Provide the (x, y) coordinate of the cell's center where the given text is located.  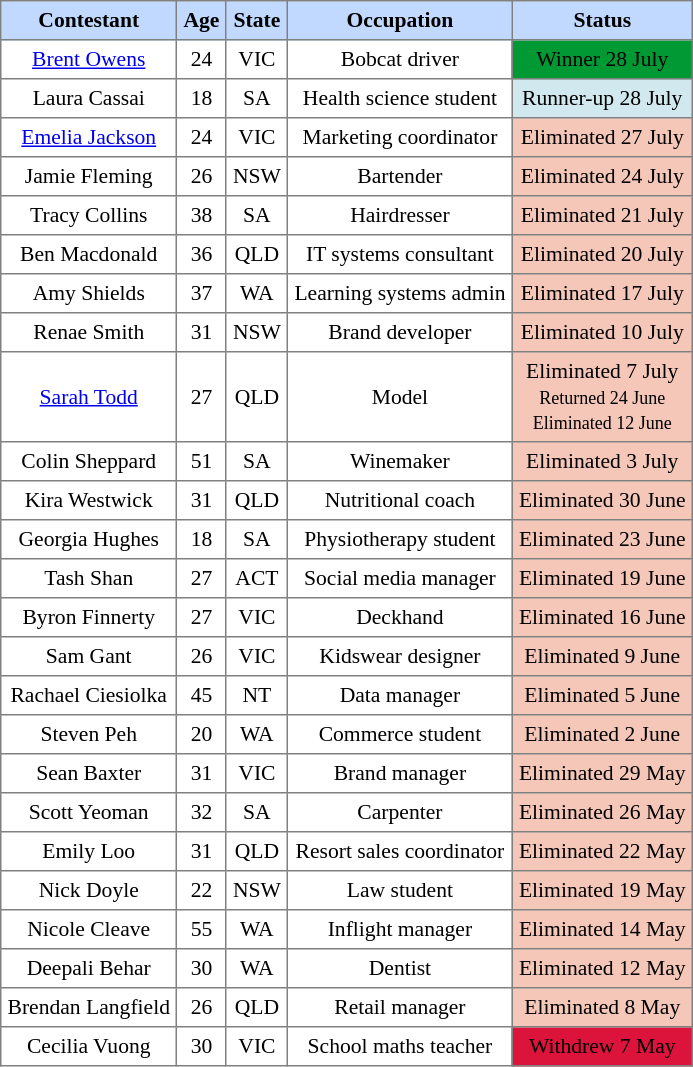
Occupation (400, 20)
Eliminated 14 May (602, 930)
Age (202, 20)
51 (202, 462)
Eliminated 17 July (602, 294)
ACT (256, 578)
Data manager (400, 696)
Status (602, 20)
Winner 28 July (602, 60)
Brendan Langfield (89, 1008)
Eliminated 24 July (602, 176)
Nicole Cleave (89, 930)
Learning systems admin (400, 294)
Eliminated 27 July (602, 138)
Brand manager (400, 774)
Amy Shields (89, 294)
Health science student (400, 98)
37 (202, 294)
Brand developer (400, 332)
Social media manager (400, 578)
Rachael Ciesiolka (89, 696)
Model (400, 397)
22 (202, 890)
Retail manager (400, 1008)
Eliminated 22 May (602, 852)
Eliminated 12 May (602, 968)
Byron Finnerty (89, 618)
Deepali Behar (89, 968)
Eliminated 21 July (602, 216)
IT systems consultant (400, 254)
38 (202, 216)
Emily Loo (89, 852)
Eliminated 16 June (602, 618)
NT (256, 696)
Sean Baxter (89, 774)
32 (202, 812)
Cecilia Vuong (89, 1046)
Bartender (400, 176)
Inflight manager (400, 930)
Carpenter (400, 812)
Winemaker (400, 462)
Law student (400, 890)
Eliminated 2 June (602, 734)
Ben Macdonald (89, 254)
Marketing coordinator (400, 138)
Renae Smith (89, 332)
Eliminated 10 July (602, 332)
Eliminated 30 June (602, 500)
45 (202, 696)
Nick Doyle (89, 890)
Emelia Jackson (89, 138)
Eliminated 29 May (602, 774)
Sam Gant (89, 656)
Contestant (89, 20)
Eliminated 9 June (602, 656)
Colin Sheppard (89, 462)
Eliminated 23 June (602, 540)
20 (202, 734)
School maths teacher (400, 1046)
Bobcat driver (400, 60)
Deckhand (400, 618)
Eliminated 19 June (602, 578)
Jamie Fleming (89, 176)
Scott Yeoman (89, 812)
State (256, 20)
Kidswear designer (400, 656)
Dentist (400, 968)
36 (202, 254)
Hairdresser (400, 216)
Brent Owens (89, 60)
Eliminated 3 July (602, 462)
Resort sales coordinator (400, 852)
Eliminated 20 July (602, 254)
Tash Shan (89, 578)
Laura Cassai (89, 98)
Eliminated 8 May (602, 1008)
Runner-up 28 July (602, 98)
Kira Westwick (89, 500)
Commerce student (400, 734)
Withdrew 7 May (602, 1046)
Physiotherapy student (400, 540)
Tracy Collins (89, 216)
Georgia Hughes (89, 540)
Eliminated 19 May (602, 890)
Sarah Todd (89, 397)
Nutritional coach (400, 500)
55 (202, 930)
Eliminated 5 June (602, 696)
Steven Peh (89, 734)
Eliminated 7 JulyReturned 24 JuneEliminated 12 June (602, 397)
Eliminated 26 May (602, 812)
